Output the (x, y) coordinate of the center of the cell containing the given text.  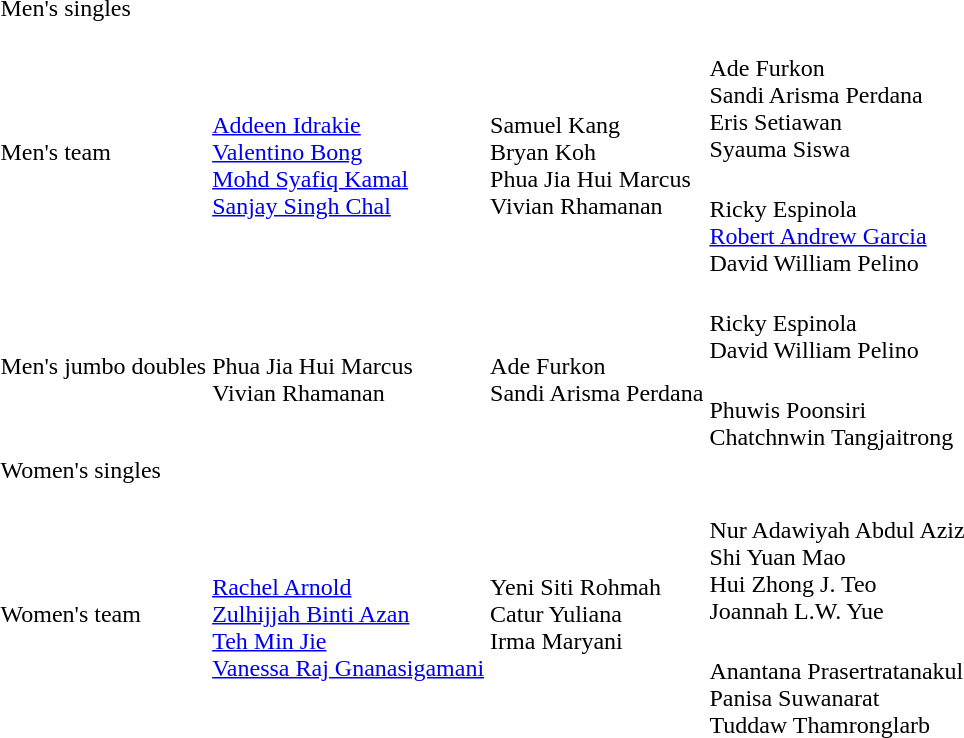
Ade FurkonSandi Arisma Perdana (597, 366)
Addeen IdrakieValentino BongMohd Syafiq KamalSanjay Singh Chal (348, 152)
Samuel KangBryan KohPhua Jia Hui MarcusVivian Rhamanan (597, 152)
Phua Jia Hui MarcusVivian Rhamanan (348, 366)
